Scan for the cell matching the given text and deliver its [x, y] coordinate at center. 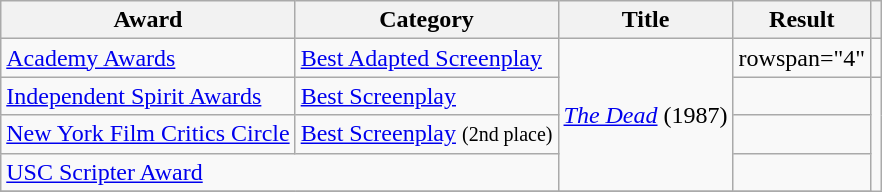
New York Film Critics Circle [148, 134]
rowspan="4" [802, 58]
Independent Spirit Awards [148, 96]
Academy Awards [148, 58]
Category [426, 20]
Award [148, 20]
The Dead (1987) [646, 115]
Best Screenplay (2nd place) [426, 134]
USC Scripter Award [280, 172]
Title [646, 20]
Result [802, 20]
Best Adapted Screenplay [426, 58]
Best Screenplay [426, 96]
